Extract the [x, y] coordinate from the center of the cell holding the provided text.  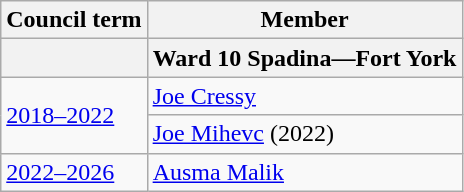
Ward 10 Spadina—Fort York [304, 58]
Ausma Malik [304, 172]
2022–2026 [74, 172]
Joe Cressy [304, 96]
Council term [74, 20]
2018–2022 [74, 115]
Member [304, 20]
Joe Mihevc (2022) [304, 134]
